Pinpoint the cell where the given text exists, returning its [X, Y] midpoint coordinate. 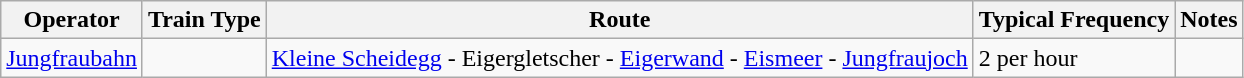
Train Type [204, 20]
Operator [72, 20]
Notes [1209, 20]
2 per hour [1074, 58]
Jungfraubahn [72, 58]
Kleine Scheidegg - Eigergletscher - Eigerwand - Eismeer - Jungfraujoch [620, 58]
Typical Frequency [1074, 20]
Route [620, 20]
